Search for the cell housing the specified text and yield its (x, y) center coordinate. 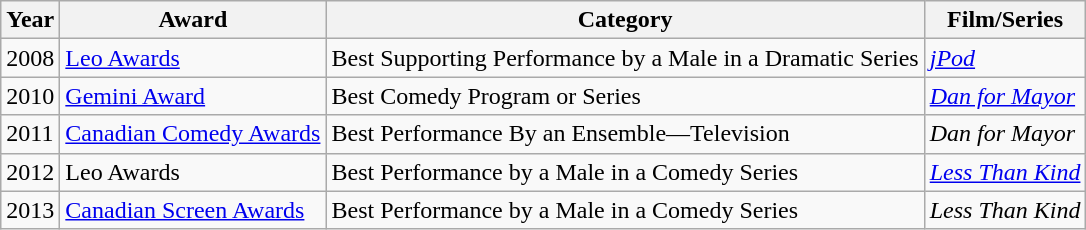
2011 (30, 134)
Canadian Comedy Awards (193, 134)
Film/Series (1005, 20)
Best Supporting Performance by a Male in a Dramatic Series (625, 58)
Best Performance By an Ensemble—Television (625, 134)
Year (30, 20)
Canadian Screen Awards (193, 210)
Best Comedy Program or Series (625, 96)
2010 (30, 96)
jPod (1005, 58)
2008 (30, 58)
2012 (30, 172)
Category (625, 20)
2013 (30, 210)
Award (193, 20)
Gemini Award (193, 96)
